Provide the [x, y] coordinate of the cell's center where the given text is located.  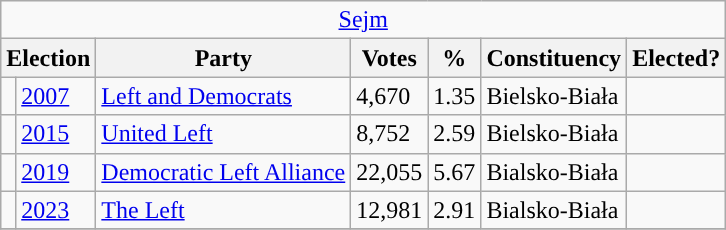
The Left [224, 210]
2019 [56, 172]
Votes [390, 58]
Constituency [554, 58]
United Left [224, 134]
2007 [56, 96]
Democratic Left Alliance [224, 172]
2023 [56, 210]
5.67 [454, 172]
2.91 [454, 210]
Election [48, 58]
4,670 [390, 96]
Party [224, 58]
2.59 [454, 134]
Left and Democrats [224, 96]
8,752 [390, 134]
12,981 [390, 210]
22,055 [390, 172]
Elected? [676, 58]
% [454, 58]
2015 [56, 134]
Sejm [364, 20]
1.35 [454, 96]
